Return the [x, y] coordinate for the center point of the cell that contains the specified text.  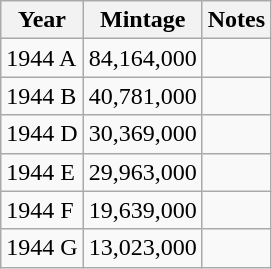
1944 E [42, 172]
Notes [236, 20]
30,369,000 [142, 134]
1944 A [42, 58]
Year [42, 20]
19,639,000 [142, 210]
1944 G [42, 248]
84,164,000 [142, 58]
13,023,000 [142, 248]
40,781,000 [142, 96]
Mintage [142, 20]
1944 B [42, 96]
1944 F [42, 210]
29,963,000 [142, 172]
1944 D [42, 134]
